Detect which cell encompasses the target text, then output its [x, y] center coordinate. 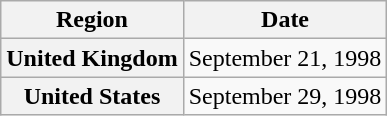
September 29, 1998 [285, 96]
United Kingdom [92, 58]
September 21, 1998 [285, 58]
Region [92, 20]
United States [92, 96]
Date [285, 20]
